Extract the [X, Y] coordinate from the center of the cell holding the provided text.  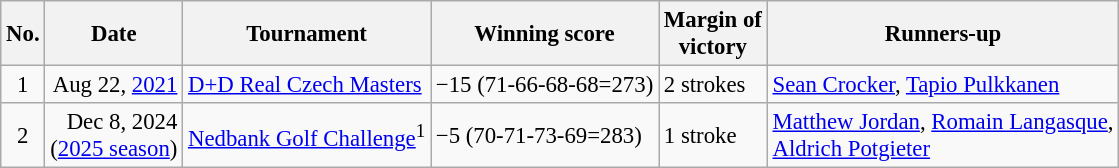
1 stroke [714, 136]
−15 (71-66-68-68=273) [545, 85]
Nedbank Golf Challenge1 [307, 136]
No. [23, 34]
Aug 22, 2021 [114, 85]
Tournament [307, 34]
−5 (70-71-73-69=283) [545, 136]
Dec 8, 2024(2025 season) [114, 136]
1 [23, 85]
2 [23, 136]
Sean Crocker, Tapio Pulkkanen [943, 85]
Margin ofvictory [714, 34]
2 strokes [714, 85]
Runners-up [943, 34]
Date [114, 34]
D+D Real Czech Masters [307, 85]
Winning score [545, 34]
Matthew Jordan, Romain Langasque, Aldrich Potgieter [943, 136]
